Extract the [x, y] coordinate from the center of the cell holding the provided text.  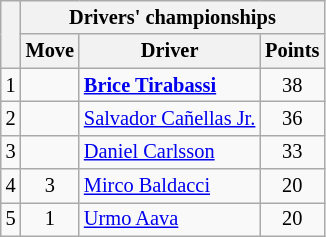
Driver [170, 51]
Mirco Baldacci [170, 186]
38 [292, 85]
Points [292, 51]
4 [11, 186]
36 [292, 118]
Daniel Carlsson [170, 152]
Urmo Aava [170, 219]
Drivers' championships [173, 17]
5 [11, 219]
Brice Tirabassi [170, 85]
2 [11, 118]
Salvador Cañellas Jr. [170, 118]
Move [50, 51]
33 [292, 152]
